Capture the cell that displays the provided text and extract its [x, y] central coordinate. 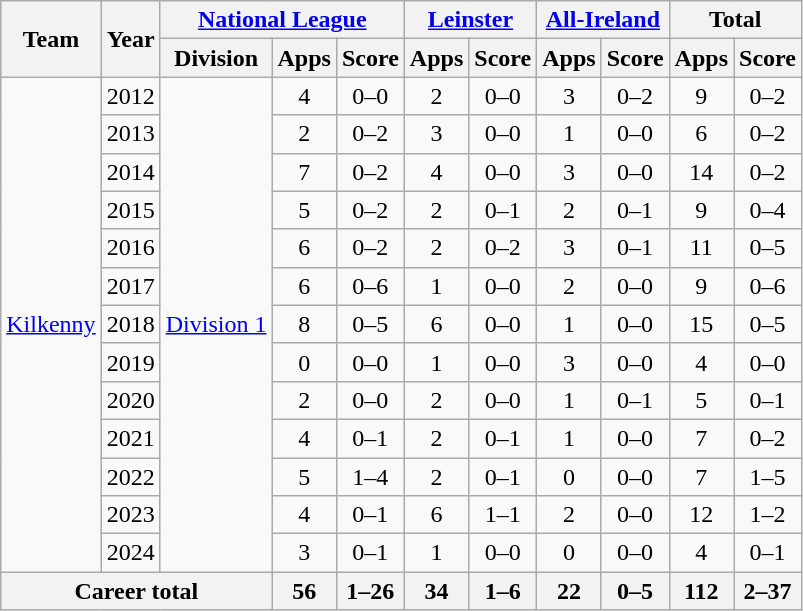
2–37 [768, 591]
112 [701, 591]
National League [282, 20]
2024 [130, 553]
12 [701, 515]
1–2 [768, 515]
2022 [130, 477]
2023 [130, 515]
1–6 [503, 591]
34 [436, 591]
2014 [130, 172]
11 [701, 248]
2019 [130, 362]
2017 [130, 286]
1–26 [370, 591]
22 [569, 591]
Career total [136, 591]
Kilkenny [51, 324]
Team [51, 39]
56 [304, 591]
2016 [130, 248]
1–4 [370, 477]
2012 [130, 96]
0–4 [768, 210]
1–1 [503, 515]
14 [701, 172]
2013 [130, 134]
2021 [130, 438]
1–5 [768, 477]
Division 1 [216, 324]
Total [735, 20]
15 [701, 324]
Year [130, 39]
2020 [130, 400]
2015 [130, 210]
8 [304, 324]
Leinster [470, 20]
Division [216, 58]
2018 [130, 324]
All-Ireland [603, 20]
